Output the [x, y] coordinate of the center of the cell containing the given text.  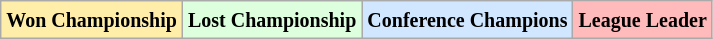
League Leader [642, 20]
Won Championship [92, 20]
Conference Champions [468, 20]
Lost Championship [272, 20]
